Return the [X, Y] coordinate for the center point of the cell that contains the specified text.  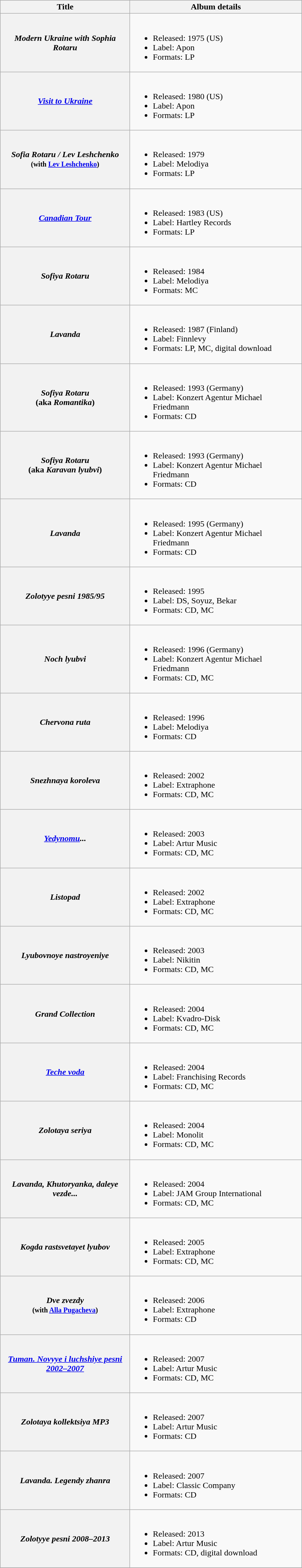
Released: 1987 (Finland)Label: FinnlevyFormats: LP, MC, digital download [216, 334]
Lavanda. Legendy zhanra [65, 1480]
Grand Collection [65, 1014]
Released: 2003Label: NikitinFormats: CD, MC [216, 955]
Released: 2004Label: Kvadro-DiskFormats: CD, MC [216, 1014]
Sofiya Rotaru [65, 276]
Tuman. Novyye i luchshiye pesni 2002–2007 [65, 1364]
Listopad [65, 897]
Released: 1984Label: MelodiyaFormats: MC [216, 276]
Released: 2005Label: ExtraphoneFormats: CD, MC [216, 1247]
Yedynomu... [65, 839]
Released: 2004Label: Franchising RecordsFormats: CD, MC [216, 1072]
Zolotyye pesni 1985/95 [65, 596]
Modern Ukraine with Sophia Rotaru [65, 43]
Released: 2007Label: Classic CompanyFormats: CD [216, 1480]
Noch lyubvi [65, 659]
Released: 1983 (US)Label: Hartley RecordsFormats: LP [216, 218]
Album details [216, 7]
Zolotaya seriya [65, 1131]
Released: 1980 (US)Label: AponFormats: LP [216, 101]
Sofiya Rotaru (aka Romantika) [65, 397]
Released: 2007Label: Artur MusicFormats: CD [216, 1422]
Released: 1996 (Germany)Label: Konzert Agentur Michael FriedmannFormats: CD, MC [216, 659]
Teche voda [65, 1072]
Released: 2004Label: JAM Group InternationalFormats: CD, MC [216, 1188]
Zolotaya kollektsiya MP3 [65, 1422]
Released: 2007Label: Artur MusicFormats: CD, MC [216, 1364]
Sofia Rotaru / Lev Leshchenko(with Lev Leshchenko) [65, 159]
Released: 2003Label: Artur MusicFormats: CD, MC [216, 839]
Released: 1975 (US)Label: AponFormats: LP [216, 43]
Released: 2013Label: Artur MusicFormats: CD, digital download [216, 1538]
Sofiya Rotaru (aka Karavan lyubvi) [65, 465]
Title [65, 7]
Released: 2004Label: MonolitFormats: CD, MC [216, 1131]
Kogda rastsvetayet lyubov [65, 1247]
Released: 2006Label: ExtraphoneFormats: CD [216, 1305]
Snezhnaya koroleva [65, 781]
Lyubovnoye nastroyeniye [65, 955]
Chervona ruta [65, 722]
Dve zvezdy(with Alla Pugacheva) [65, 1305]
Visit to Ukraine [65, 101]
Released: 1996Label: MelodiyaFormats: CD [216, 722]
Lavanda, Khutoryanka, daleye vezde... [65, 1188]
Released: 1995Label: DS, Soyuz, BekarFormats: CD, MC [216, 596]
Zolotyye pesni 2008–2013 [65, 1538]
Released: 1979Label: MelodiyaFormats: LP [216, 159]
Released: 1995 (Germany)Label: Konzert Agentur Michael FriedmannFormats: CD [216, 533]
Canadian Tour [65, 218]
